Extract the (x, y) coordinate from the center of the cell holding the provided text.  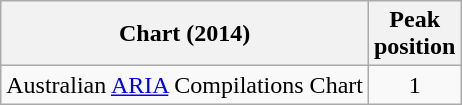
Chart (2014) (185, 34)
1 (414, 85)
Peakposition (414, 34)
Australian ARIA Compilations Chart (185, 85)
